Return the [x, y] coordinate for the center point of the cell that contains the specified text.  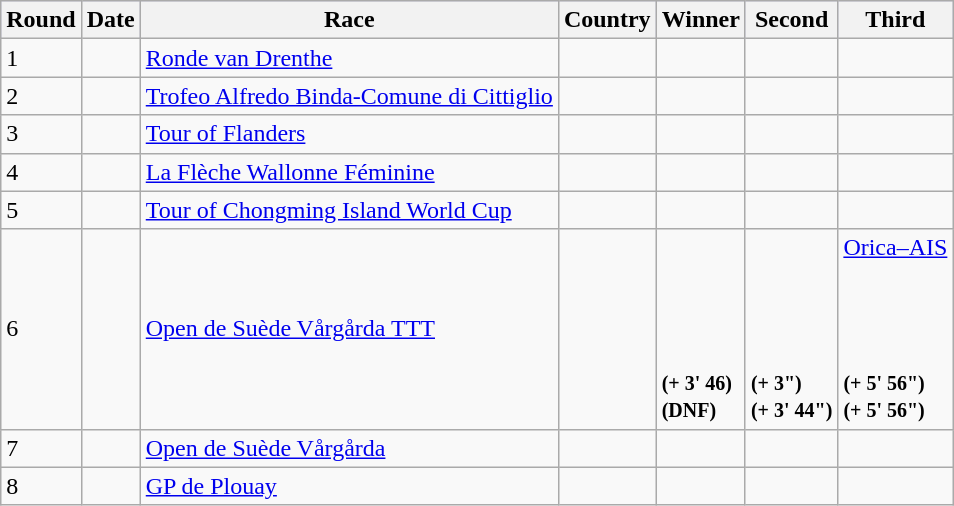
Open de Suède Vårgårda [349, 448]
Tour of Flanders [349, 134]
Orica–AIS (+ 5' 56") (+ 5' 56") [896, 329]
Winner [700, 20]
Tour of Chongming Island World Cup [349, 210]
Trofeo Alfredo Binda-Comune di Cittiglio [349, 96]
4 [41, 172]
(+ 3") (+ 3' 44") [791, 329]
3 [41, 134]
La Flèche Wallonne Féminine [349, 172]
Ronde van Drenthe [349, 58]
Race [349, 20]
GP de Plouay [349, 486]
Third [896, 20]
Round [41, 20]
(+ 3' 46) (DNF) [700, 329]
1 [41, 58]
2 [41, 96]
8 [41, 486]
7 [41, 448]
Second [791, 20]
Date [110, 20]
6 [41, 329]
Country [607, 20]
Open de Suède Vårgårda TTT [349, 329]
5 [41, 210]
